Extract the [X, Y] coordinate from the center of the cell holding the provided text.  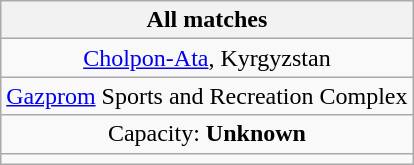
All matches [207, 20]
Gazprom Sports and Recreation Complex [207, 96]
Cholpon-Ata, Kyrgyzstan [207, 58]
Capacity: Unknown [207, 134]
